Search for the cell housing the specified text and yield its (X, Y) center coordinate. 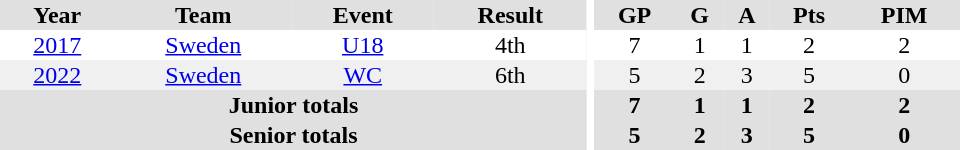
WC (363, 75)
2017 (58, 45)
Senior totals (294, 135)
PIM (904, 15)
GP (635, 15)
U18 (363, 45)
G (700, 15)
2022 (58, 75)
Event (363, 15)
Junior totals (294, 105)
Pts (810, 15)
A (747, 15)
6th (511, 75)
Team (204, 15)
Year (58, 15)
4th (511, 45)
Result (511, 15)
